Locate the cell with the specified text and output its (X, Y) center coordinate. 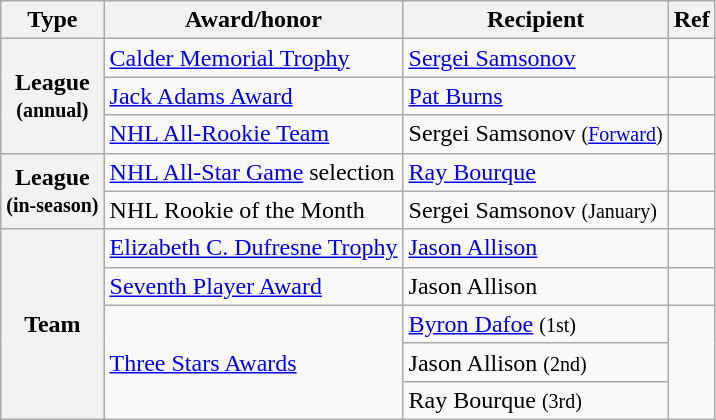
Sergei Samsonov (536, 58)
Jack Adams Award (254, 96)
NHL Rookie of the Month (254, 210)
Team (52, 324)
Ref (692, 20)
Calder Memorial Trophy (254, 58)
Jason Allison (2nd) (536, 362)
Byron Dafoe (1st) (536, 324)
Sergei Samsonov (January) (536, 210)
Award/honor (254, 20)
Three Stars Awards (254, 362)
Ray Bourque (3rd) (536, 400)
Elizabeth C. Dufresne Trophy (254, 248)
Recipient (536, 20)
Sergei Samsonov (Forward) (536, 134)
NHL All-Star Game selection (254, 172)
Pat Burns (536, 96)
Type (52, 20)
League(annual) (52, 96)
NHL All-Rookie Team (254, 134)
Seventh Player Award (254, 286)
Ray Bourque (536, 172)
League(in-season) (52, 191)
